Return the (x, y) coordinate for the center point of the cell that contains the specified text.  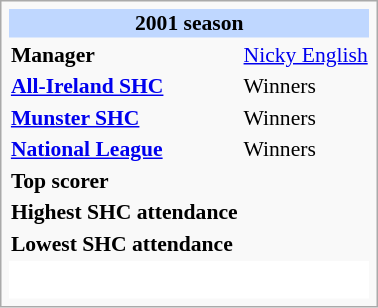
Top scorer (124, 180)
Munster SHC (124, 117)
Highest SHC attendance (124, 212)
Lowest SHC attendance (124, 243)
Nicky English (306, 54)
All-Ireland SHC (124, 86)
Manager (124, 54)
2001 season (189, 23)
National League (124, 149)
